For the text-containing cell, return its midpoint in [x, y] coordinate format. 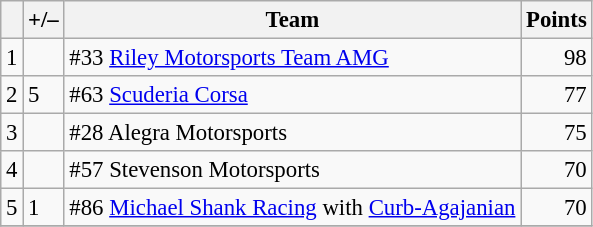
#86 Michael Shank Racing with Curb-Agajanian [292, 208]
#33 Riley Motorsports Team AMG [292, 58]
75 [556, 133]
+/– [44, 20]
#57 Stevenson Motorsports [292, 170]
4 [12, 170]
#28 Alegra Motorsports [292, 133]
98 [556, 58]
#63 Scuderia Corsa [292, 95]
77 [556, 95]
Team [292, 20]
2 [12, 95]
Points [556, 20]
3 [12, 133]
